Return the [x, y] coordinate for the center point of the cell that contains the specified text.  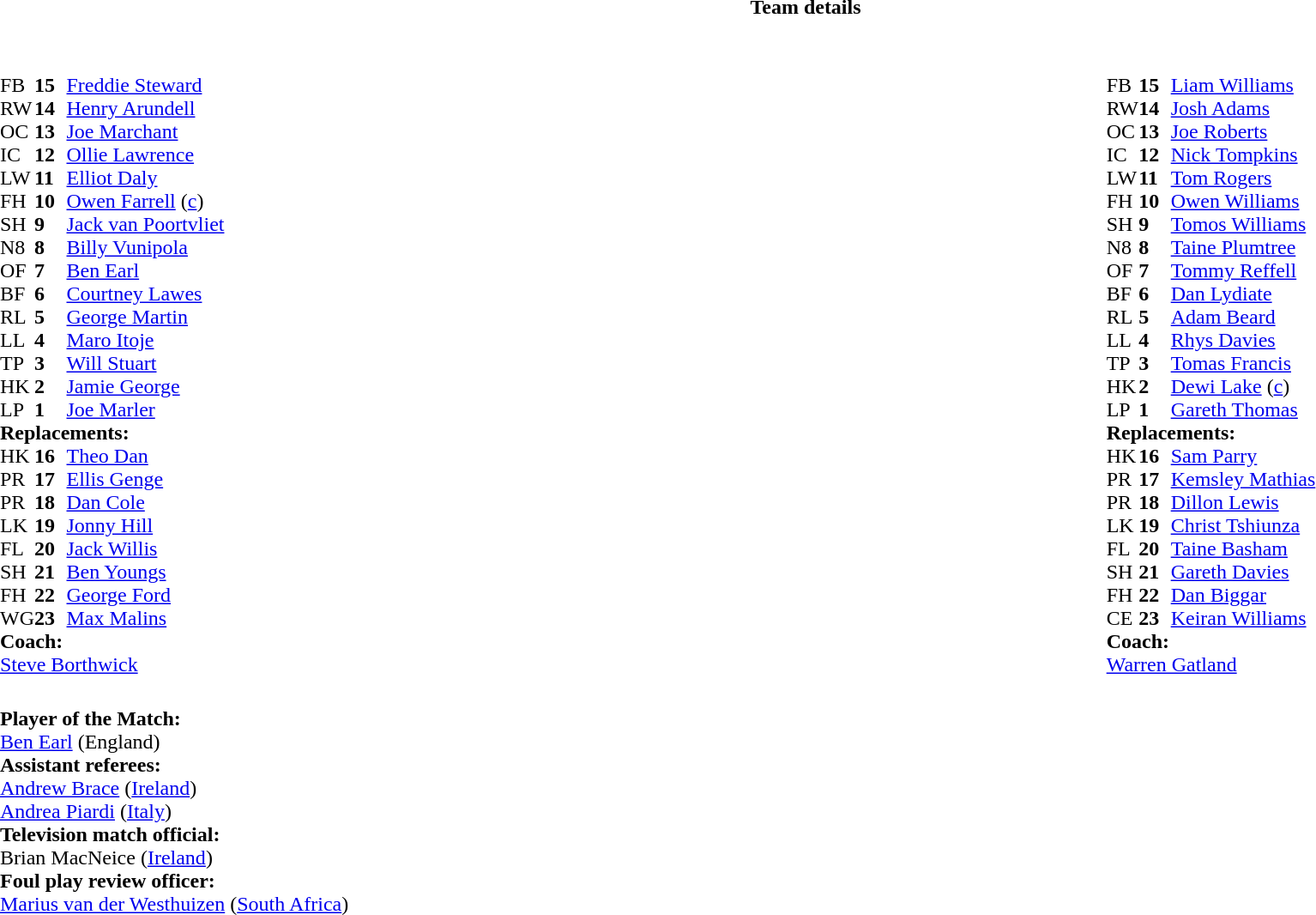
Liam Williams [1244, 86]
Tomos Williams [1244, 225]
Dan Cole [145, 503]
Taine Plumtree [1244, 247]
Gareth Thomas [1244, 410]
Jonny Hill [145, 525]
Ben Youngs [145, 572]
Courtney Lawes [145, 294]
Tom Rogers [1244, 179]
Jack van Poortvliet [145, 225]
Theo Dan [145, 457]
CE [1123, 618]
Will Stuart [145, 364]
Adam Beard [1244, 318]
Joe Marchant [145, 132]
Joe Marler [145, 410]
Ellis Genge [145, 479]
Gareth Davies [1244, 572]
Sam Parry [1244, 457]
Josh Adams [1244, 108]
Joe Roberts [1244, 132]
Keiran Williams [1244, 618]
Max Malins [145, 618]
Dan Biggar [1244, 596]
Dillon Lewis [1244, 503]
Warren Gatland [1211, 664]
Nick Tompkins [1244, 155]
Freddie Steward [145, 86]
Rhys Davies [1244, 340]
Tomas Francis [1244, 364]
Maro Itoje [145, 340]
Dan Lydiate [1244, 294]
Steve Borthwick [112, 664]
Owen Williams [1244, 201]
Kemsley Mathias [1244, 479]
Owen Farrell (c) [145, 201]
WG [17, 618]
George Martin [145, 318]
George Ford [145, 596]
Ben Earl [145, 271]
Christ Tshiunza [1244, 525]
Taine Basham [1244, 549]
Dewi Lake (c) [1244, 386]
Tommy Reffell [1244, 271]
Jack Willis [145, 549]
Ollie Lawrence [145, 155]
Elliot Daly [145, 179]
Billy Vunipola [145, 247]
Henry Arundell [145, 108]
Jamie George [145, 386]
